Return [X, Y] of the center of cell containing provided text 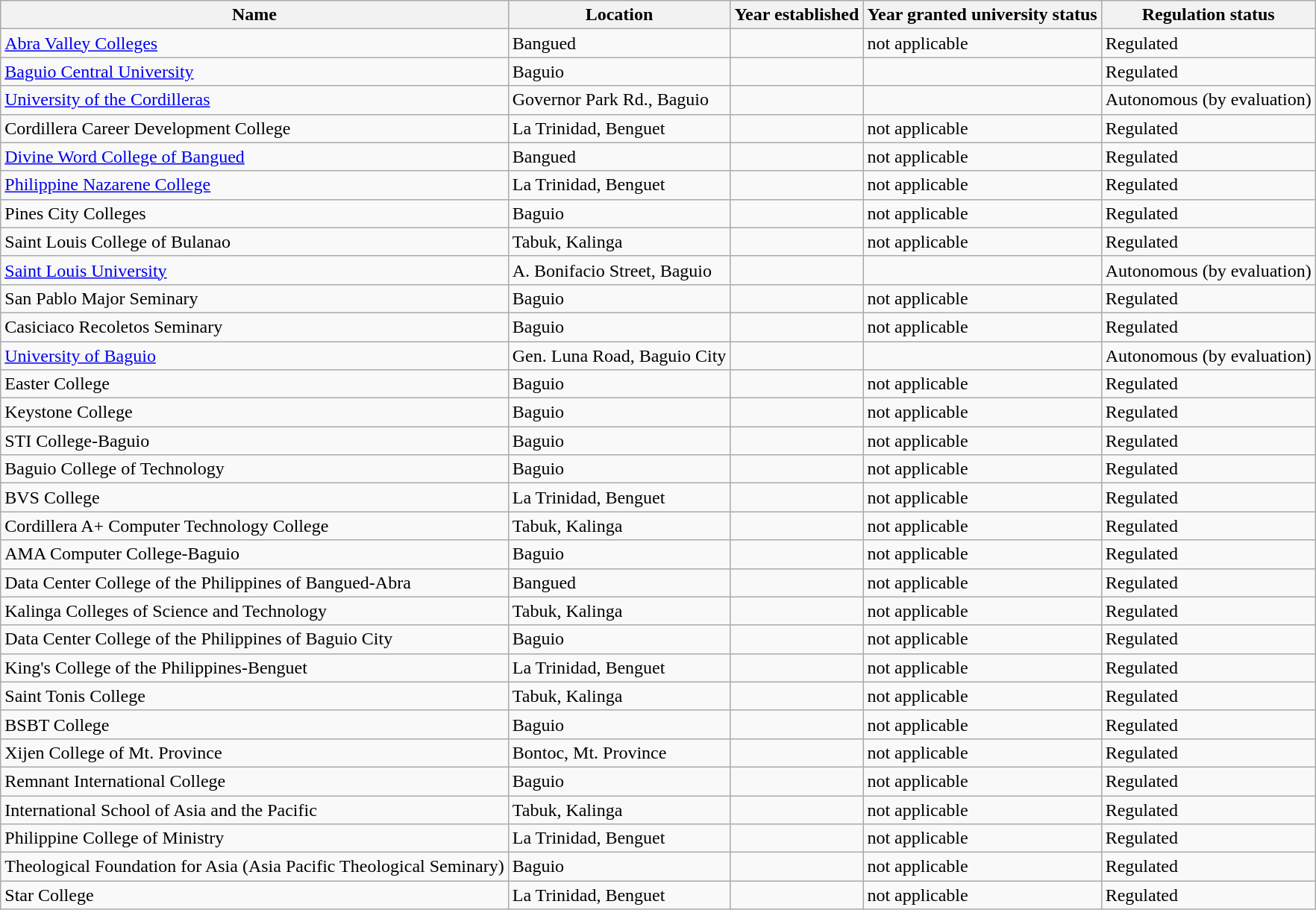
Theological Foundation for Asia (Asia Pacific Theological Seminary) [254, 867]
Pines City Colleges [254, 213]
Philippine College of Ministry [254, 838]
Baguio Central University [254, 72]
Governor Park Rd., Baguio [619, 100]
Name [254, 15]
Saint Tonis College [254, 696]
BVS College [254, 498]
Year granted university status [982, 15]
International School of Asia and the Pacific [254, 809]
Year established [797, 15]
King's College of the Philippines-Benguet [254, 668]
Philippine Nazarene College [254, 185]
Data Center College of the Philippines of Bangued-Abra [254, 583]
Easter College [254, 384]
Remnant International College [254, 781]
Gen. Luna Road, Baguio City [619, 356]
BSBT College [254, 724]
University of Baguio [254, 356]
Star College [254, 895]
Kalinga Colleges of Science and Technology [254, 611]
Keystone College [254, 412]
Divine Word College of Bangued [254, 157]
University of the Cordilleras [254, 100]
San Pablo Major Seminary [254, 298]
Cordillera Career Development College [254, 128]
Regulation status [1209, 15]
Location [619, 15]
Bontoc, Mt. Province [619, 753]
Casiciaco Recoletos Seminary [254, 327]
Xijen College of Mt. Province [254, 753]
STI College-Baguio [254, 441]
Saint Louis University [254, 270]
Data Center College of the Philippines of Baguio City [254, 639]
Cordillera A+ Computer Technology College [254, 526]
A. Bonifacio Street, Baguio [619, 270]
Baguio College of Technology [254, 469]
Abra Valley Colleges [254, 43]
AMA Computer College-Baguio [254, 554]
Saint Louis College of Bulanao [254, 242]
